For the text-containing cell, return its midpoint in (X, Y) coordinate format. 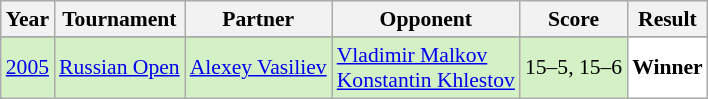
Winner (668, 68)
Alexey Vasiliev (258, 68)
Vladimir Malkov Konstantin Khlestov (426, 68)
Score (574, 19)
Russian Open (120, 68)
Tournament (120, 19)
2005 (28, 68)
Year (28, 19)
Partner (258, 19)
Opponent (426, 19)
Result (668, 19)
15–5, 15–6 (574, 68)
